Scan for the cell matching the given text and deliver its (X, Y) coordinate at center. 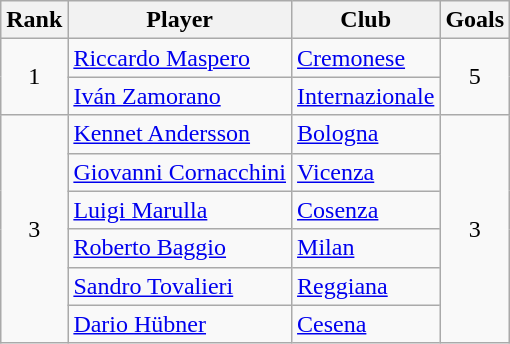
Vicenza (366, 172)
Cremonese (366, 58)
Bologna (366, 134)
Luigi Marulla (180, 210)
Internazionale (366, 96)
Sandro Tovalieri (180, 286)
Cosenza (366, 210)
Club (366, 20)
Goals (475, 20)
Cesena (366, 324)
Reggiana (366, 286)
Giovanni Cornacchini (180, 172)
1 (34, 77)
5 (475, 77)
Rank (34, 20)
Milan (366, 248)
Player (180, 20)
Iván Zamorano (180, 96)
Dario Hübner (180, 324)
Riccardo Maspero (180, 58)
Roberto Baggio (180, 248)
Kennet Andersson (180, 134)
